Identify which cell holds the provided text, then report its (X, Y) central coordinate. 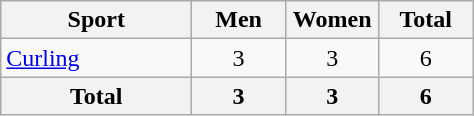
Men (239, 20)
Sport (96, 20)
Curling (96, 58)
Women (332, 20)
